Find where the given text appears and provide that cell's center as (X, Y) coordinate. 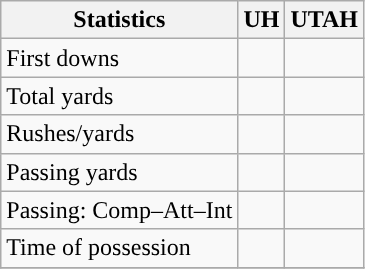
Rushes/yards (120, 134)
Statistics (120, 20)
Time of possession (120, 248)
UTAH (324, 20)
Total yards (120, 96)
UH (262, 20)
Passing yards (120, 172)
Passing: Comp–Att–Int (120, 210)
First downs (120, 58)
